Provide the (X, Y) coordinate of the cell's center where the given text is located.  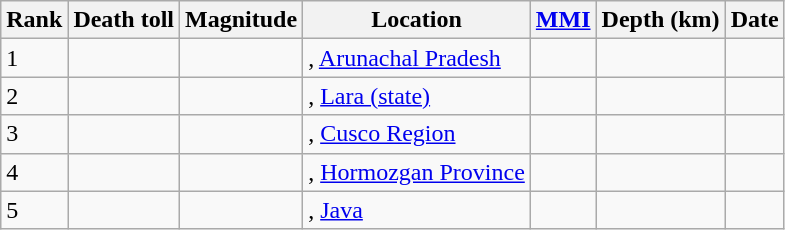
Magnitude (242, 20)
Death toll (124, 20)
5 (34, 210)
Depth (km) (660, 20)
4 (34, 172)
Location (417, 20)
3 (34, 134)
2 (34, 96)
, Java (417, 210)
, Cusco Region (417, 134)
1 (34, 58)
MMI (563, 20)
Rank (34, 20)
Date (754, 20)
, Lara (state) (417, 96)
, Hormozgan Province (417, 172)
, Arunachal Pradesh (417, 58)
